Scan for the cell matching the given text and deliver its [X, Y] coordinate at center. 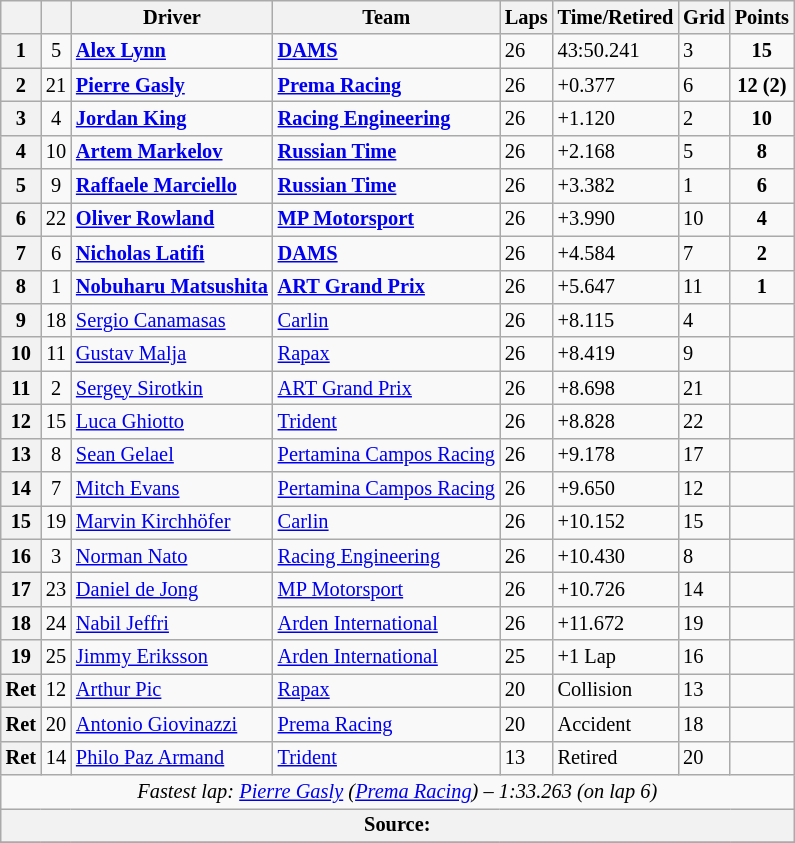
Source: [398, 825]
Collision [616, 690]
+8.115 [616, 320]
Points [762, 17]
Antonio Giovinazzi [172, 724]
Oliver Rowland [172, 219]
Mitch Evans [172, 489]
Daniel de Jong [172, 589]
+8.828 [616, 421]
+11.672 [616, 623]
Team [386, 17]
Nobuharu Matsushita [172, 287]
+2.168 [616, 152]
Driver [172, 17]
Gustav Malja [172, 354]
Norman Nato [172, 556]
Fastest lap: Pierre Gasly (Prema Racing) – 1:33.263 (on lap 6) [398, 791]
+1 Lap [616, 657]
23 [56, 589]
Nabil Jeffri [172, 623]
Laps [526, 17]
Sean Gelael [172, 455]
+10.430 [616, 556]
Philo Paz Armand [172, 758]
43:50.241 [616, 51]
+3.382 [616, 186]
Retired [616, 758]
+10.152 [616, 522]
+3.990 [616, 219]
+1.120 [616, 118]
+4.584 [616, 253]
+5.647 [616, 287]
Grid [704, 17]
24 [56, 623]
+8.698 [616, 388]
Marvin Kirchhöfer [172, 522]
Arthur Pic [172, 690]
Jimmy Eriksson [172, 657]
Time/Retired [616, 17]
+9.650 [616, 489]
Luca Ghiotto [172, 421]
Raffaele Marciello [172, 186]
+10.726 [616, 589]
Sergey Sirotkin [172, 388]
+9.178 [616, 455]
12 (2) [762, 85]
Jordan King [172, 118]
Accident [616, 724]
+8.419 [616, 354]
Pierre Gasly [172, 85]
Alex Lynn [172, 51]
Sergio Canamasas [172, 320]
+0.377 [616, 85]
Artem Markelov [172, 152]
Nicholas Latifi [172, 253]
